Capture the cell that displays the provided text and extract its (X, Y) central coordinate. 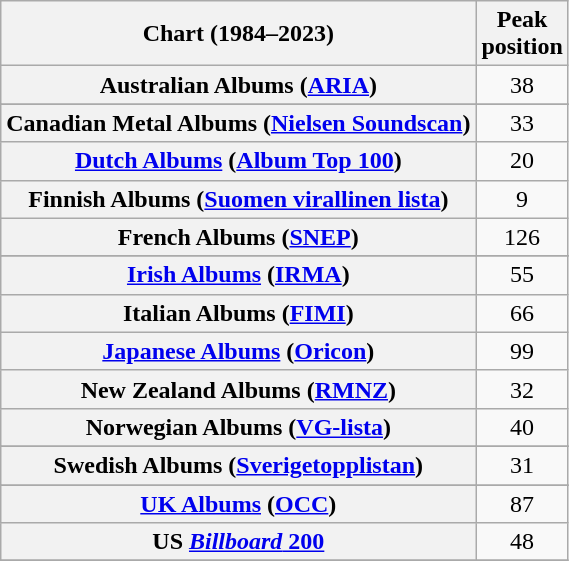
Japanese Albums (Oricon) (238, 351)
US Billboard 200 (238, 542)
Finnish Albums (Suomen virallinen lista) (238, 199)
40 (522, 427)
Dutch Albums (Album Top 100) (238, 161)
Norwegian Albums (VG-lista) (238, 427)
32 (522, 389)
Swedish Albums (Sverigetopplistan) (238, 465)
99 (522, 351)
66 (522, 313)
UK Albums (OCC) (238, 503)
20 (522, 161)
48 (522, 542)
87 (522, 503)
38 (522, 85)
Canadian Metal Albums (Nielsen Soundscan) (238, 123)
31 (522, 465)
French Albums (SNEP) (238, 237)
Peakposition (522, 34)
Australian Albums (ARIA) (238, 85)
9 (522, 199)
126 (522, 237)
55 (522, 275)
New Zealand Albums (RMNZ) (238, 389)
Italian Albums (FIMI) (238, 313)
Chart (1984–2023) (238, 34)
33 (522, 123)
Irish Albums (IRMA) (238, 275)
